Pinpoint the cell where the given text exists, returning its (x, y) midpoint coordinate. 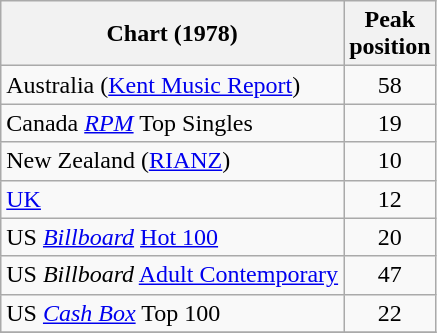
20 (390, 237)
UK (172, 199)
58 (390, 85)
Peakposition (390, 34)
10 (390, 161)
US Billboard Adult Contemporary (172, 275)
New Zealand (RIANZ) (172, 161)
19 (390, 123)
Chart (1978) (172, 34)
47 (390, 275)
Australia (Kent Music Report) (172, 85)
12 (390, 199)
US Cash Box Top 100 (172, 313)
US Billboard Hot 100 (172, 237)
Canada RPM Top Singles (172, 123)
22 (390, 313)
